From the cell containing the given text, extract its center point as [X, Y] coordinate. 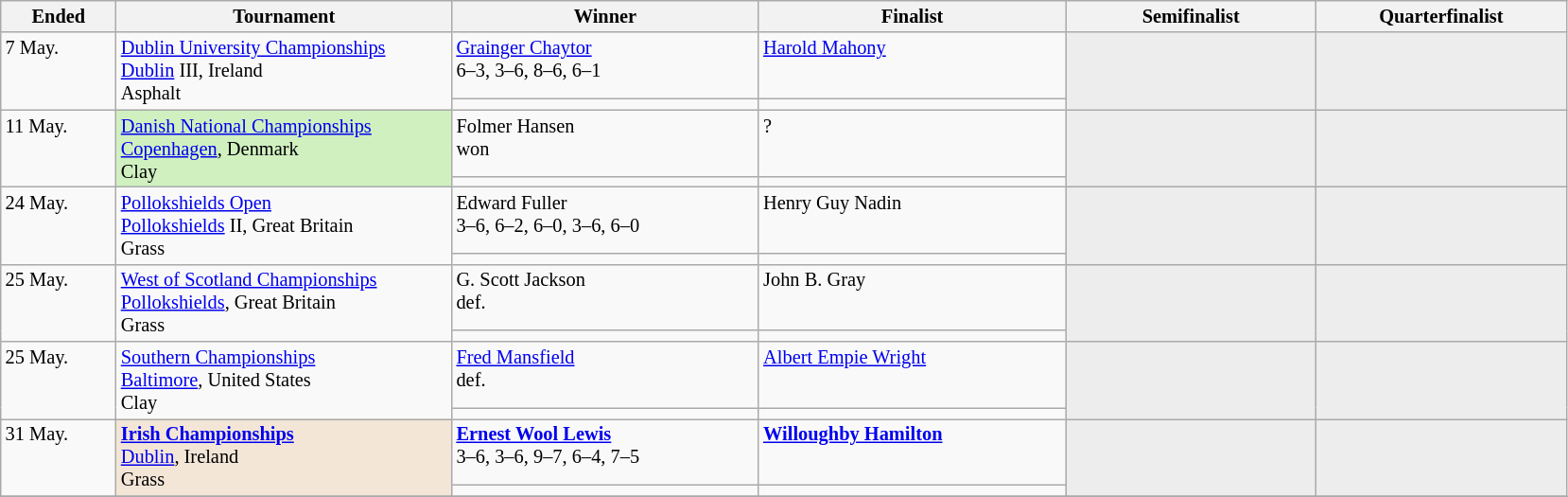
Henry Guy Nadin [912, 220]
31 May. [59, 457]
Irish ChampionshipsDublin, IrelandGrass [284, 457]
Grainger Chaytor 6–3, 3–6, 8–6, 6–1 [605, 65]
West of Scotland ChampionshipsPollokshields, Great BritainGrass [284, 303]
Tournament [284, 16]
Fred Mansfielddef. [605, 375]
Ernest Wool Lewis3–6, 3–6, 9–7, 6–4, 7–5 [605, 452]
7 May. [59, 71]
Semifinalist [1192, 16]
Southern ChampionshipsBaltimore, United StatesClay [284, 381]
? [912, 143]
24 May. [59, 225]
Albert Empie Wright [912, 375]
Pollokshields Open Pollokshields II, Great BritainGrass [284, 225]
Dublin University ChampionshipsDublin III, IrelandAsphalt [284, 71]
11 May. [59, 149]
Edward Fuller 3–6, 6–2, 6–0, 3–6, 6–0 [605, 220]
Finalist [912, 16]
Willoughby Hamilton [912, 452]
Harold Mahony [912, 65]
Ended [59, 16]
Winner [605, 16]
Quarterfinalist [1441, 16]
Danish National ChampionshipsCopenhagen, DenmarkClay [284, 149]
Folmer Hansenwon [605, 143]
John B. Gray [912, 297]
G. Scott Jacksondef. [605, 297]
